Return [x, y] of the center of cell containing provided text 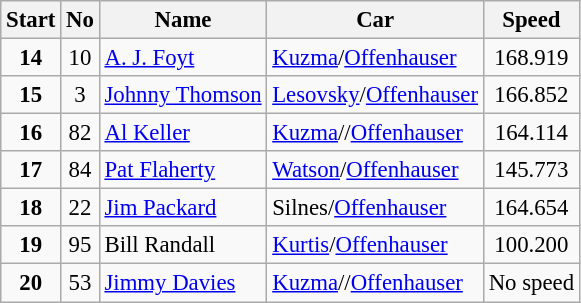
82 [80, 133]
No speed [531, 283]
A. J. Foyt [183, 58]
No [80, 20]
Car [375, 20]
Al Keller [183, 133]
53 [80, 283]
15 [31, 95]
95 [80, 245]
19 [31, 245]
Silnes/Offenhauser [375, 208]
Kurtis/Offenhauser [375, 245]
Pat Flaherty [183, 170]
Start [31, 20]
164.654 [531, 208]
166.852 [531, 95]
Jim Packard [183, 208]
Kuzma/Offenhauser [375, 58]
Name [183, 20]
Jimmy Davies [183, 283]
14 [31, 58]
164.114 [531, 133]
168.919 [531, 58]
Bill Randall [183, 245]
22 [80, 208]
Johnny Thomson [183, 95]
100.200 [531, 245]
84 [80, 170]
145.773 [531, 170]
Speed [531, 20]
20 [31, 283]
16 [31, 133]
3 [80, 95]
17 [31, 170]
10 [80, 58]
Lesovsky/Offenhauser [375, 95]
18 [31, 208]
Watson/Offenhauser [375, 170]
